Determine the [x, y] coordinate at the center of the cell enclosing the given text.  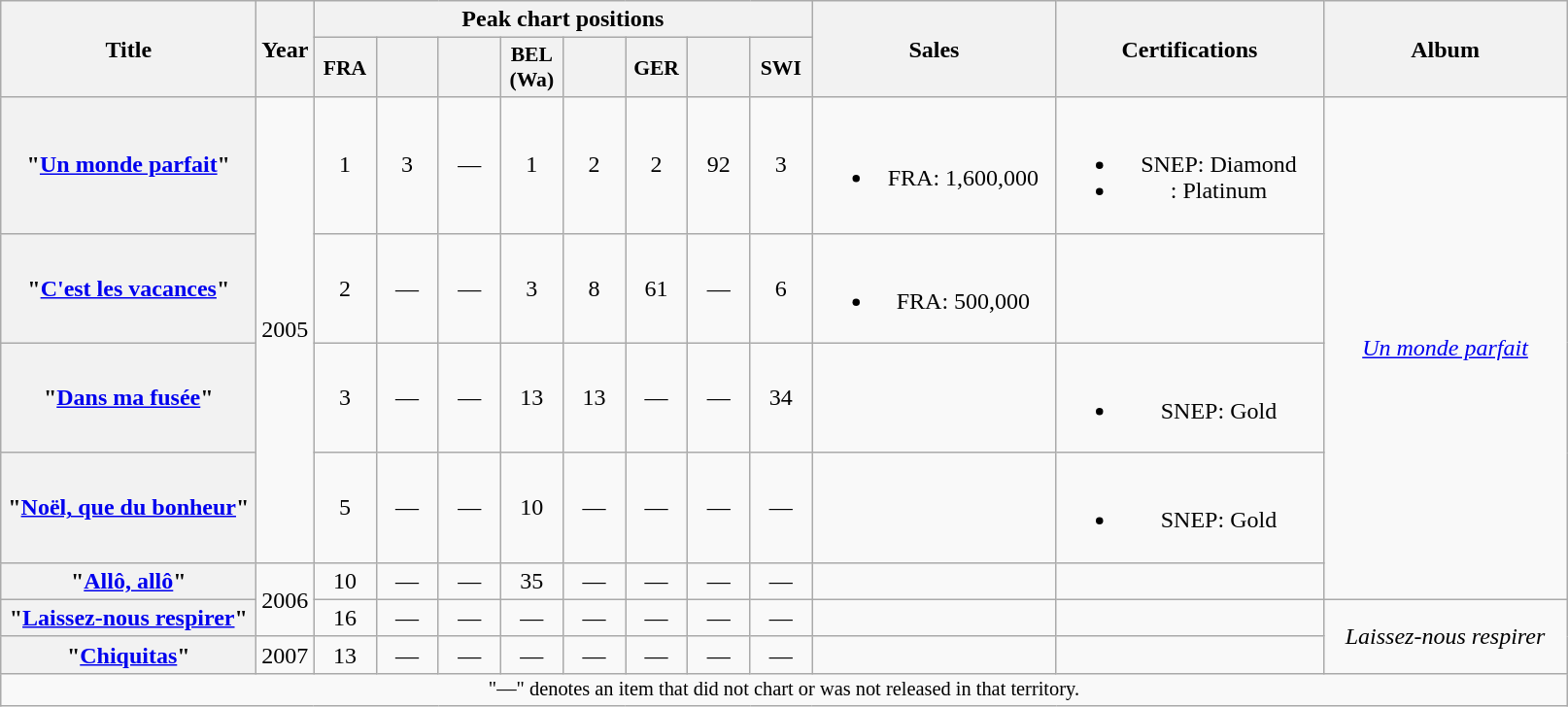
2007 [286, 655]
"Noël, que du bonheur" [128, 507]
"Allô, allô" [128, 581]
35 [531, 581]
Year [286, 49]
"Laissez-nous respirer" [128, 618]
Sales [935, 49]
34 [781, 398]
FRA: 1,600,000 [935, 165]
Certifications [1189, 49]
BEL(Wa) [531, 68]
16 [345, 618]
"C'est les vacances" [128, 287]
Title [128, 49]
6 [781, 287]
Album [1446, 49]
61 [657, 287]
GER [657, 68]
"Dans ma fusée" [128, 398]
8 [594, 287]
5 [345, 507]
Laissez-nous respirer [1446, 636]
Un monde parfait [1446, 348]
92 [719, 165]
FRA: 500,000 [935, 287]
"—" denotes an item that did not chart or was not released in that territory. [784, 690]
FRA [345, 68]
2005 [286, 330]
SWI [781, 68]
"Un monde parfait" [128, 165]
Peak chart positions [563, 19]
2006 [286, 599]
"Chiquitas" [128, 655]
SNEP: Diamond: Platinum [1189, 165]
